Identify which cell holds the provided text, then report its [x, y] central coordinate. 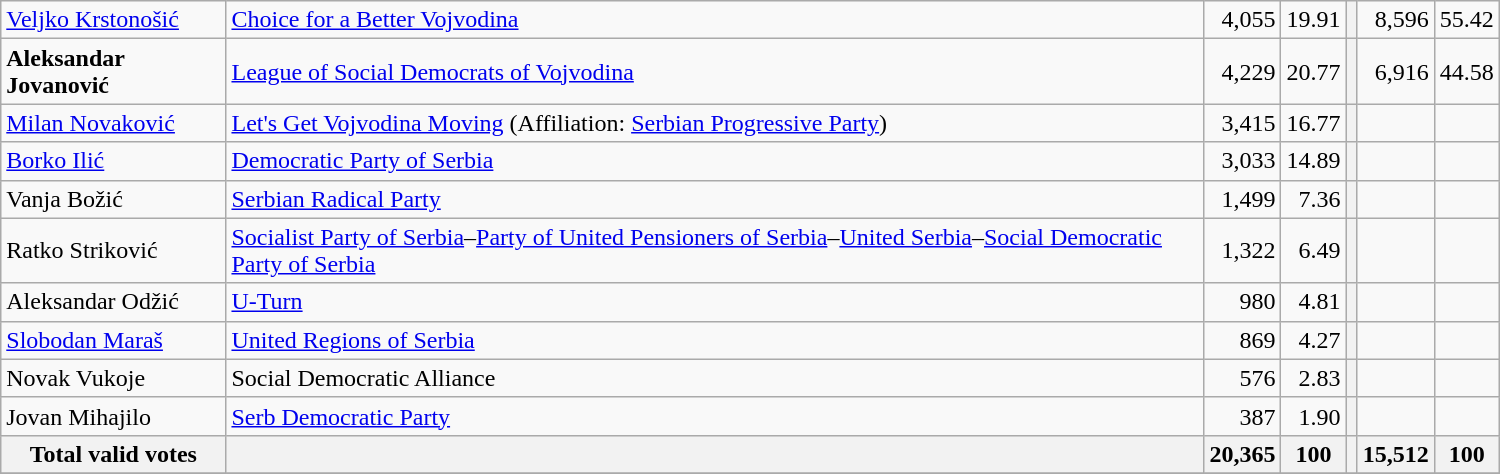
Socialist Party of Serbia–Party of United Pensioners of Serbia–United Serbia–Social Democratic Party of Serbia [715, 250]
3,415 [1242, 123]
U-Turn [715, 302]
44.58 [1466, 72]
Milan Novaković [114, 123]
6.49 [1314, 250]
1,322 [1242, 250]
15,512 [1396, 454]
3,033 [1242, 161]
Veljko Krstonošić [114, 20]
4,229 [1242, 72]
Serb Democratic Party [715, 416]
4.81 [1314, 302]
Aleksandar Odžić [114, 302]
Slobodan Maraš [114, 340]
Social Democratic Alliance [715, 378]
387 [1242, 416]
Ratko Striković [114, 250]
7.36 [1314, 199]
Serbian Radical Party [715, 199]
Aleksandar Jovanović [114, 72]
869 [1242, 340]
980 [1242, 302]
8,596 [1396, 20]
16.77 [1314, 123]
Let's Get Vojvodina Moving (Affiliation: Serbian Progressive Party) [715, 123]
United Regions of Serbia [715, 340]
19.91 [1314, 20]
2.83 [1314, 378]
Jovan Mihajilo [114, 416]
Novak Vukoje [114, 378]
1,499 [1242, 199]
1.90 [1314, 416]
6,916 [1396, 72]
4.27 [1314, 340]
Borko Ilić [114, 161]
20,365 [1242, 454]
14.89 [1314, 161]
Vanja Božić [114, 199]
20.77 [1314, 72]
Total valid votes [114, 454]
55.42 [1466, 20]
League of Social Democrats of Vojvodina [715, 72]
576 [1242, 378]
Choice for a Better Vojvodina [715, 20]
4,055 [1242, 20]
Democratic Party of Serbia [715, 161]
